Scan for the cell matching the given text and deliver its [x, y] coordinate at center. 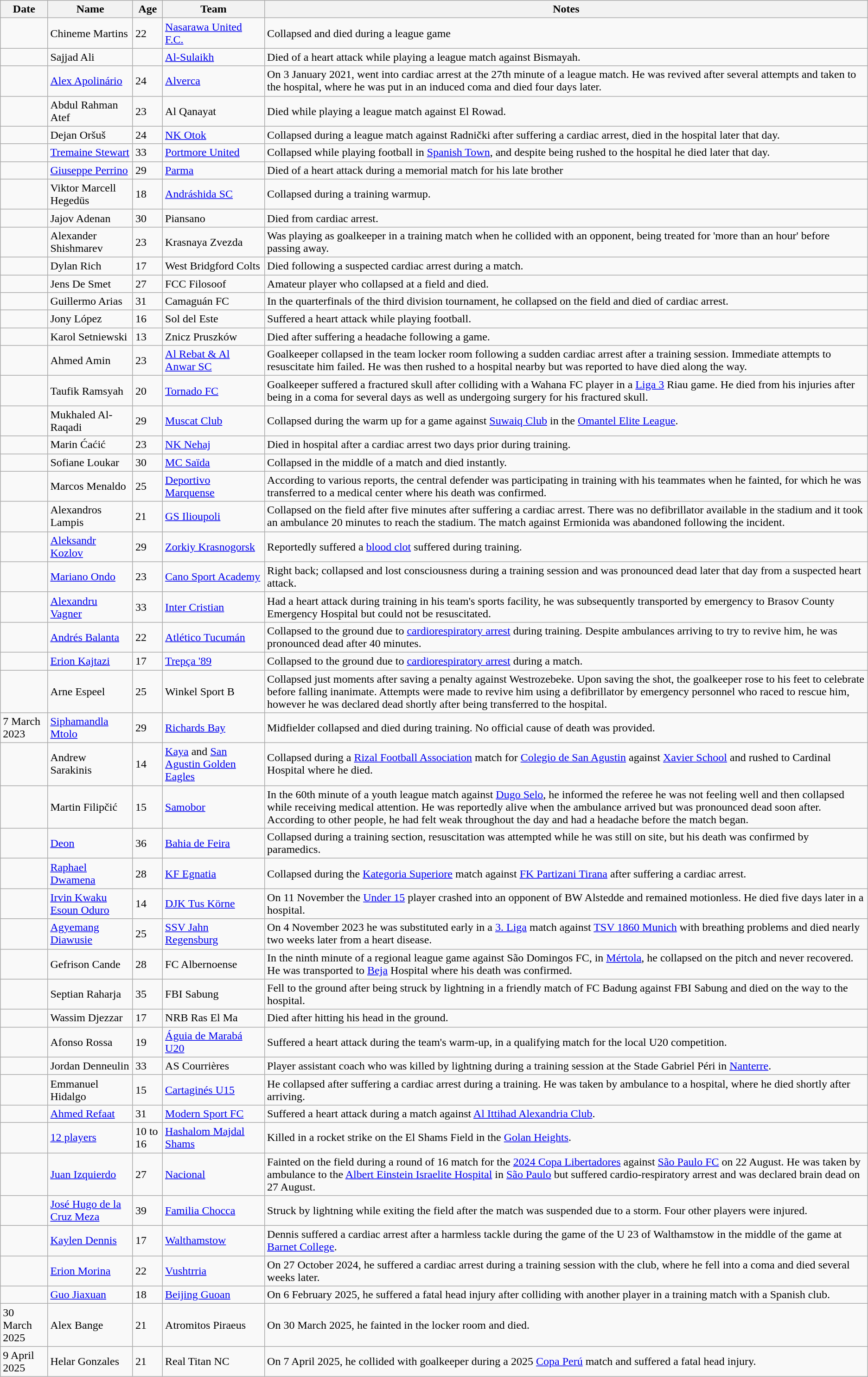
Died after hitting his head in the ground. [567, 1018]
Parma [214, 170]
Winkel Sport B [214, 691]
Guillermo Arias [90, 301]
Died after suffering a headache following a game. [567, 337]
Krasnaya Zvezda [214, 242]
DJK Tus Körne [214, 903]
16 [147, 319]
FC Albernoense [214, 964]
Collapsed during the Kategoria Superiore match against FK Partizani Tirana after suffering a cardiac arrest. [567, 874]
He collapsed after suffering a cardiac arrest during a training. He was taken by ambulance to a hospital, where he died shortly after arriving. [567, 1090]
West Bridgford Colts [214, 266]
Nasarawa United F.C. [214, 33]
Died of a heart attack during a memorial match for his late brother [567, 170]
On 30 March 2025, he fainted in the locker room and died. [567, 1325]
Helar Gonzales [90, 1362]
Samobor [214, 807]
Muscat Club [214, 421]
Hashalom Majdal Shams [214, 1137]
Midfielder collapsed and died during training. No official cause of death was provided. [567, 728]
Jajov Adenan [90, 218]
Abdul Rahman Atef [90, 111]
Age [147, 9]
Dejan Oršuš [90, 135]
Name [90, 9]
NK Otok [214, 135]
Juan Izquierdo [90, 1174]
Notes [567, 9]
Andráshida SC [214, 194]
Dylan Rich [90, 266]
Al Rebat & Al Anwar SC [214, 361]
36 [147, 843]
Struck by lightning while exiting the field after the match was suspended due to a storm. Four other players were injured. [567, 1210]
Atlético Tucumán [214, 637]
20 [147, 391]
Player assistant coach who was killed by lightning during a training session at the Stade Gabriel Péri in Nanterre. [567, 1066]
Marin Ćaćić [90, 445]
39 [147, 1210]
Richards Bay [214, 728]
Andrew Sarakinis [90, 764]
Bahia de Feira [214, 843]
Al Qanayat [214, 111]
On 6 February 2025, he suffered a fatal head injury after colliding with another player in a training match with a Spanish club. [567, 1295]
Afonso Rossa [90, 1042]
Collapsed during the warm up for a game against Suwaiq Club in the Omantel Elite League. [567, 421]
Nacional [214, 1174]
On 27 October 2024, he suffered a cardiac arrest during a training session with the club, where he fell into a coma and died several weeks later. [567, 1271]
Wassim Djezzar [90, 1018]
Atromitos Piraeus [214, 1325]
Kaylen Dennis [90, 1241]
Walthamstow [214, 1241]
Alex Bange [90, 1325]
Trepça '89 [214, 661]
Agyemang Diawusie [90, 934]
Amateur player who collapsed at a field and died. [567, 283]
Killed in a rocket strike on the El Shams Field in the Golan Heights. [567, 1137]
Died following a suspected cardiac arrest during a match. [567, 266]
Emmanuel Hidalgo [90, 1090]
Collapsed during a Rizal Football Association match for Colegio de San Agustin against Xavier School and rushed to Cardinal Hospital where he died. [567, 764]
Collapsed during a training section, resuscitation was attempted while he was still on site, but his death was confirmed by paramedics. [567, 843]
Reportedly suffered a blood clot suffered during training. [567, 546]
Giuseppe Perrino [90, 170]
Right back; collapsed and lost consciousness during a training session and was pronounced dead later that day from a suspected heart attack. [567, 577]
Alex Apolinário [90, 81]
12 players [90, 1137]
Died in hospital after a cardiac arrest two days prior during training. [567, 445]
Familia Chocca [214, 1210]
Collapsed during a league match against Radnički after suffering a cardiac arrest, died in the hospital later that day. [567, 135]
Portmore United [214, 153]
Jony López [90, 319]
Kaya and San Agustin Golden Eagles [214, 764]
Was playing as goalkeeper in a training match when he collided with an opponent, being treated for 'more than an hour' before passing away. [567, 242]
Erion Kajtazi [90, 661]
GS Ilioupoli [214, 517]
MC Saïda [214, 462]
Alexander Shishmarev [90, 242]
FCC Filosoof [214, 283]
Mariano Ondo [90, 577]
Karol Setniewski [90, 337]
Águia de Marabá U20 [214, 1042]
Died of a heart attack while playing a league match against Bismayah. [567, 57]
Suffered a heart attack while playing football. [567, 319]
Martin Filipčić [90, 807]
10 to 16 [147, 1137]
Alexandros Lampis [90, 517]
35 [147, 994]
Cano Sport Academy [214, 577]
9 April 2025 [24, 1362]
KF Egnatia [214, 874]
Dennis suffered a cardiac arrest after a harmless tackle during the game of the U 23 of Walthamstow in the middle of the game at Barnet College. [567, 1241]
Andrés Balanta [90, 637]
Tremaine Stewart [90, 153]
Collapsed during a training warmup. [567, 194]
Died while playing a league match against El Rowad. [567, 111]
Siphamandla Mtolo [90, 728]
On 11 November the Under 15 player crashed into an opponent of BW Alstedde and remained motionless. He died five days later in a hospital. [567, 903]
Marcos Menaldo [90, 486]
Arne Espeel [90, 691]
Sofiane Loukar [90, 462]
Al-Sulaikh [214, 57]
On 7 April 2025, he collided with goalkeeper during a 2025 Copa Perú match and suffered a fatal head injury. [567, 1362]
Zorkiy Krasnogorsk [214, 546]
Viktor Marcell Hegedüs [90, 194]
Aleksandr Kozlov [90, 546]
Erion Morina [90, 1271]
Suffered a heart attack during the team's warm-up, in a qualifying match for the local U20 competition. [567, 1042]
Raphael Dwamena [90, 874]
Alverca [214, 81]
Jens De Smet [90, 283]
NRB Ras El Ma [214, 1018]
Chineme Martins [90, 33]
Inter Cristian [214, 607]
Collapsed and died during a league game [567, 33]
Collapsed to the ground due to cardiorespiratory arrest during a match. [567, 661]
Taufik Ramsyah [90, 391]
Cartaginés U15 [214, 1090]
Modern Sport FC [214, 1114]
NK Nehaj [214, 445]
Collapsed in the middle of a match and died instantly. [567, 462]
Team [214, 9]
Alexandru Vagner [90, 607]
FBI Sabung [214, 994]
Sol del Este [214, 319]
Suffered a heart attack during a match against Al Ittihad Alexandria Club. [567, 1114]
Gefrison Cande [90, 964]
Znicz Pruszków [214, 337]
Tornado FC [214, 391]
Deportivo Marquense [214, 486]
Date [24, 9]
Piansano [214, 218]
7 March 2023 [24, 728]
30 March 2025 [24, 1325]
Guo Jiaxuan [90, 1295]
Vushtrria [214, 1271]
Died from cardiac arrest. [567, 218]
SSV Jahn Regensburg [214, 934]
Camaguán FC [214, 301]
In the quarterfinals of the third division tournament, he collapsed on the field and died of cardiac arrest. [567, 301]
Jordan Denneulin [90, 1066]
13 [147, 337]
19 [147, 1042]
AS Courrières [214, 1066]
Collapsed while playing football in Spanish Town, and despite being rushed to the hospital he died later that day. [567, 153]
Fell to the ground after being struck by lightning in a friendly match of FC Badung against FBI Sabung and died on the way to the hospital. [567, 994]
Deon [90, 843]
Sajjad Ali [90, 57]
Beijing Guoan [214, 1295]
Ahmed Refaat [90, 1114]
Ahmed Amin [90, 361]
Real Titan NC [214, 1362]
José Hugo de la Cruz Meza [90, 1210]
Irvin Kwaku Esoun Oduro [90, 903]
Mukhaled Al-Raqadi [90, 421]
Septian Raharja [90, 994]
